Identify which cell holds the provided text, then report its (x, y) central coordinate. 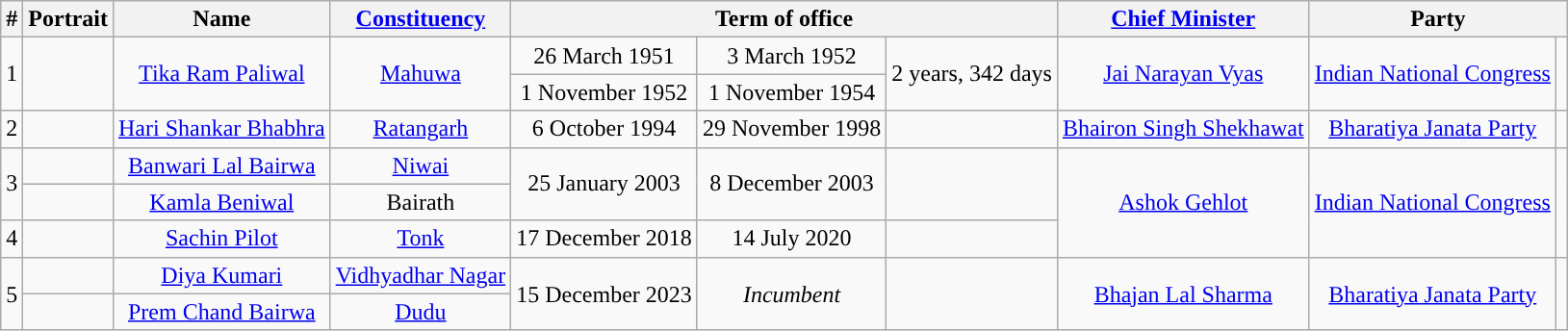
Ratangarh (421, 129)
Chief Minister (1183, 19)
Kamla Beniwal (221, 202)
Bairath (421, 202)
3 March 1952 (791, 56)
1 November 1952 (604, 92)
Sachin Pilot (221, 239)
2 (12, 129)
29 November 1998 (791, 129)
Incumbent (791, 293)
Jai Narayan Vyas (1183, 74)
5 (12, 293)
# (12, 19)
Prem Chand Bairwa (221, 312)
Diya Kumari (221, 275)
Party (1438, 19)
4 (12, 239)
Constituency (421, 19)
Niwai (421, 165)
15 December 2023 (604, 293)
Name (221, 19)
25 January 2003 (604, 184)
17 December 2018 (604, 239)
Vidhyadhar Nagar (421, 275)
Tonk (421, 239)
2 years, 342 days (972, 74)
14 July 2020 (791, 239)
Hari Shankar Bhabhra (221, 129)
Banwari Lal Bairwa (221, 165)
Portrait (68, 19)
Tika Ram Paliwal (221, 74)
26 March 1951 (604, 56)
1 (12, 74)
3 (12, 184)
Term of office (784, 19)
Mahuwa (421, 74)
Dudu (421, 312)
Bhairon Singh Shekhawat (1183, 129)
6 October 1994 (604, 129)
8 December 2003 (791, 184)
1 November 1954 (791, 92)
Bhajan Lal Sharma (1183, 293)
Ashok Gehlot (1183, 202)
